For the text-containing cell, return its midpoint in (x, y) coordinate format. 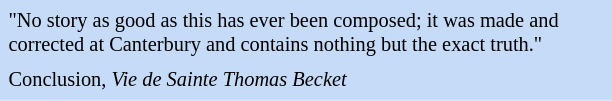
"No story as good as this has ever been composed; it was made and corrected at Canterbury and contains nothing but the exact truth." (306, 34)
Conclusion, Vie de Sainte Thomas Becket (306, 80)
